For the text-containing cell, return its midpoint in (x, y) coordinate format. 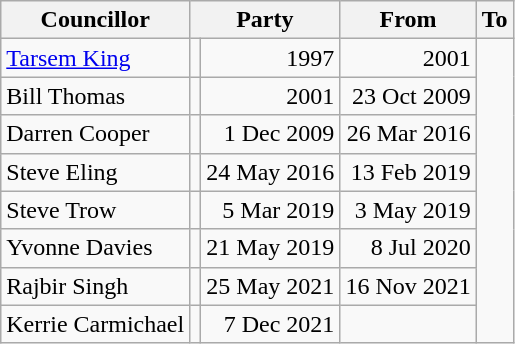
Kerrie Carmichael (96, 324)
7 Dec 2021 (270, 324)
5 Mar 2019 (270, 210)
13 Feb 2019 (408, 172)
Steve Trow (96, 210)
From (408, 20)
Party (265, 20)
Darren Cooper (96, 134)
Rajbir Singh (96, 286)
24 May 2016 (270, 172)
3 May 2019 (408, 210)
Tarsem King (96, 58)
1 Dec 2009 (270, 134)
1997 (270, 58)
Councillor (96, 20)
16 Nov 2021 (408, 286)
25 May 2021 (270, 286)
8 Jul 2020 (408, 248)
21 May 2019 (270, 248)
Bill Thomas (96, 96)
26 Mar 2016 (408, 134)
Steve Eling (96, 172)
23 Oct 2009 (408, 96)
Yvonne Davies (96, 248)
To (494, 20)
